Detect which cell encompasses the target text, then output its (X, Y) center coordinate. 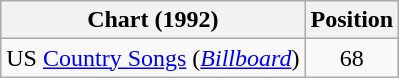
68 (352, 58)
US Country Songs (Billboard) (153, 58)
Position (352, 20)
Chart (1992) (153, 20)
